From the cell containing the given text, extract its center point as [X, Y] coordinate. 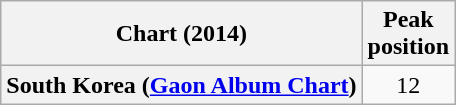
12 [408, 85]
Peakposition [408, 34]
Chart (2014) [182, 34]
South Korea (Gaon Album Chart) [182, 85]
